Search for the cell housing the specified text and yield its (X, Y) center coordinate. 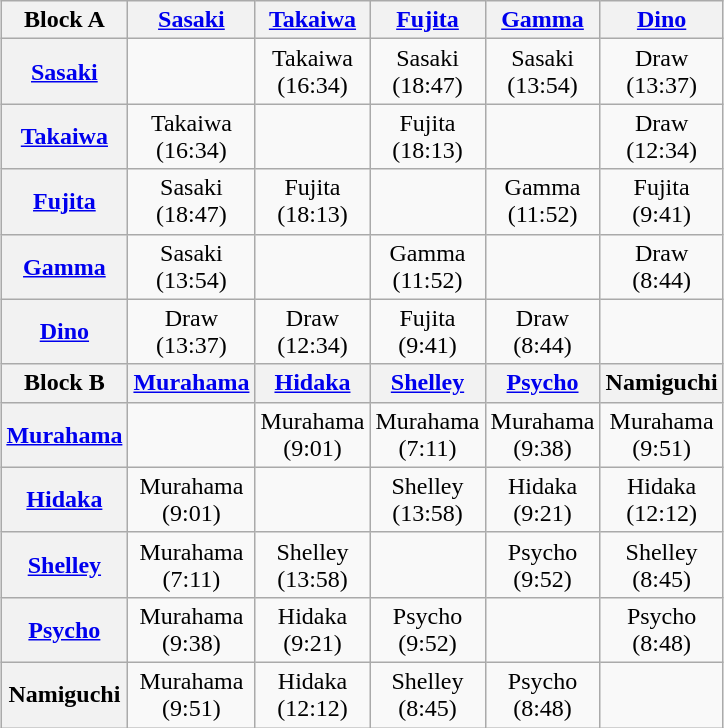
Block A (64, 20)
Block B (64, 383)
